Detect which cell encompasses the target text, then output its (X, Y) center coordinate. 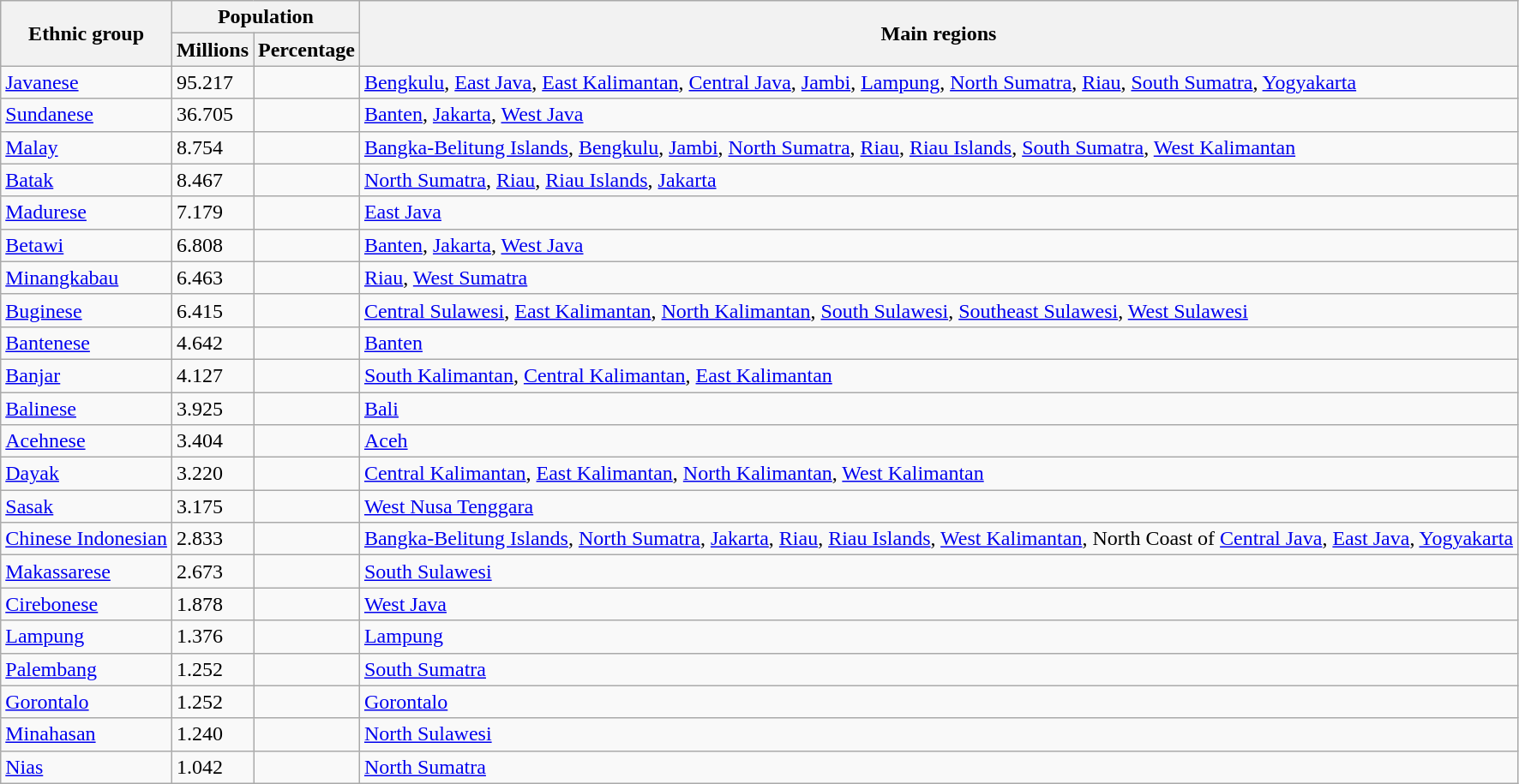
South Kalimantan, Central Kalimantan, East Kalimantan (938, 375)
Aceh (938, 441)
36.705 (213, 115)
95.217 (213, 82)
Main regions (938, 33)
Buginese (87, 310)
1.376 (213, 637)
Malay (87, 147)
Banten (938, 343)
8.754 (213, 147)
Bangka-Belitung Islands, North Sumatra, Jakarta, Riau, Riau Islands, West Kalimantan, North Coast of Central Java, East Java, Yogyakarta (938, 539)
8.467 (213, 180)
Bali (938, 409)
North Sulawesi (938, 734)
2.833 (213, 539)
1.042 (213, 767)
6.463 (213, 278)
Balinese (87, 409)
4.642 (213, 343)
Bantenese (87, 343)
3.175 (213, 506)
Minahasan (87, 734)
Batak (87, 180)
Javanese (87, 82)
Dayak (87, 474)
7.179 (213, 212)
6.415 (213, 310)
Ethnic group (87, 33)
Makassarese (87, 572)
Acehnese (87, 441)
4.127 (213, 375)
Central Kalimantan, East Kalimantan, North Kalimantan, West Kalimantan (938, 474)
Percentage (307, 50)
6.808 (213, 245)
Sasak (87, 506)
1.878 (213, 604)
Palembang (87, 669)
3.925 (213, 409)
Millions (213, 50)
Central Sulawesi, East Kalimantan, North Kalimantan, South Sulawesi, Southeast Sulawesi, West Sulawesi (938, 310)
West Java (938, 604)
Madurese (87, 212)
East Java (938, 212)
Betawi (87, 245)
Bangka-Belitung Islands, Bengkulu, Jambi, North Sumatra, Riau, Riau Islands, South Sumatra, West Kalimantan (938, 147)
Sundanese (87, 115)
Riau, West Sumatra (938, 278)
1.240 (213, 734)
3.220 (213, 474)
Banjar (87, 375)
North Sumatra, Riau, Riau Islands, Jakarta (938, 180)
South Sumatra (938, 669)
Chinese Indonesian (87, 539)
3.404 (213, 441)
2.673 (213, 572)
North Sumatra (938, 767)
Population (266, 17)
Minangkabau (87, 278)
Nias (87, 767)
Bengkulu, East Java, East Kalimantan, Central Java, Jambi, Lampung, North Sumatra, Riau, South Sumatra, Yogyakarta (938, 82)
West Nusa Tenggara (938, 506)
South Sulawesi (938, 572)
Cirebonese (87, 604)
